Pinpoint the cell where the given text exists, returning its (x, y) midpoint coordinate. 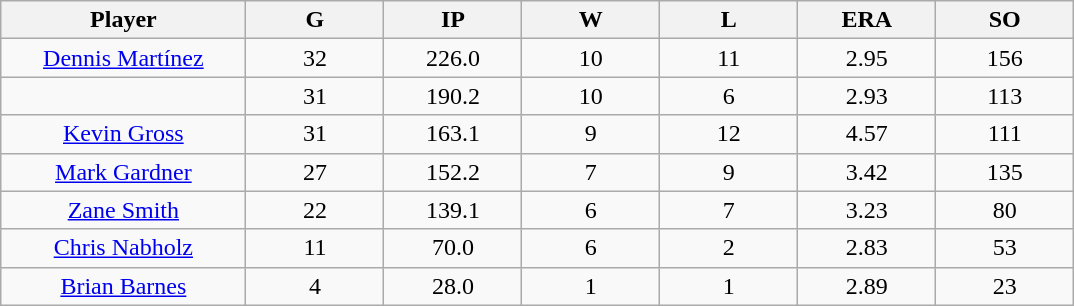
ERA (867, 20)
3.23 (867, 210)
28.0 (453, 286)
Zane Smith (124, 210)
226.0 (453, 58)
Chris Nabholz (124, 248)
139.1 (453, 210)
2.83 (867, 248)
53 (1005, 248)
2.95 (867, 58)
L (729, 20)
22 (315, 210)
156 (1005, 58)
190.2 (453, 96)
23 (1005, 286)
32 (315, 58)
2.89 (867, 286)
SO (1005, 20)
Dennis Martínez (124, 58)
Player (124, 20)
4.57 (867, 134)
3.42 (867, 172)
4 (315, 286)
Kevin Gross (124, 134)
163.1 (453, 134)
Mark Gardner (124, 172)
152.2 (453, 172)
27 (315, 172)
IP (453, 20)
W (591, 20)
135 (1005, 172)
111 (1005, 134)
2.93 (867, 96)
G (315, 20)
Brian Barnes (124, 286)
70.0 (453, 248)
113 (1005, 96)
2 (729, 248)
12 (729, 134)
80 (1005, 210)
